Find where the given text appears and provide that cell's center as [X, Y] coordinate. 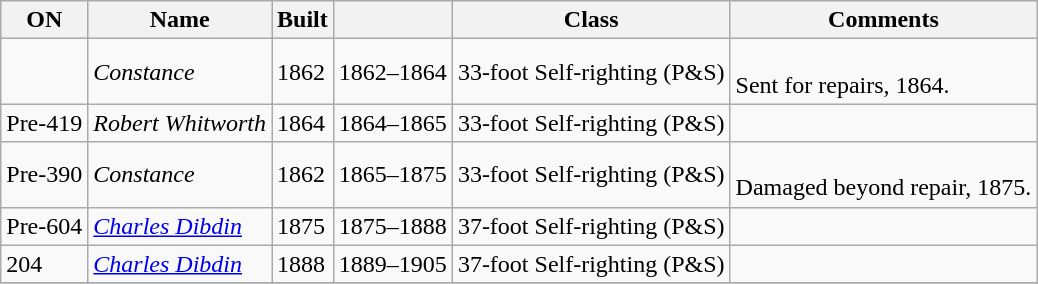
Pre-419 [44, 123]
1865–1875 [392, 174]
Built [303, 20]
ON [44, 20]
1889–1905 [392, 264]
Pre-390 [44, 174]
1862–1864 [392, 72]
Class [591, 20]
1875–1888 [392, 226]
Comments [884, 20]
Pre-604 [44, 226]
1875 [303, 226]
Robert Whitworth [180, 123]
Damaged beyond repair, 1875. [884, 174]
Name [180, 20]
204 [44, 264]
1888 [303, 264]
1864–1865 [392, 123]
1864 [303, 123]
Sent for repairs, 1864. [884, 72]
